Provide the (X, Y) coordinate of the cell's center where the given text is located.  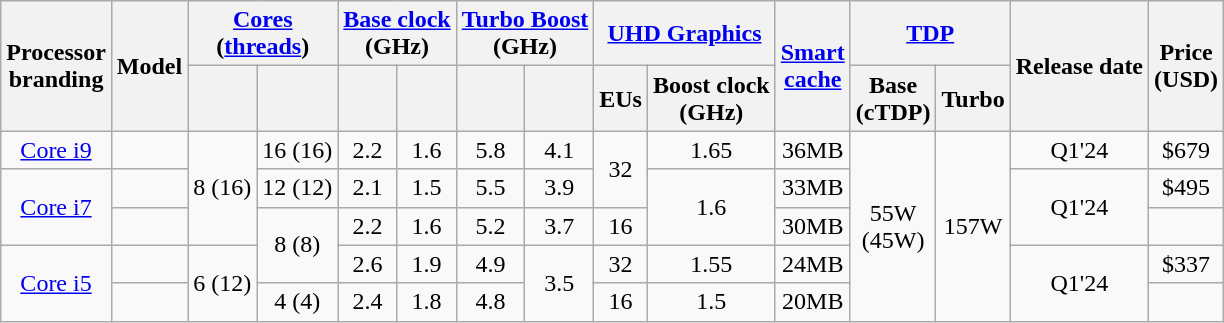
30MB (812, 226)
1.65 (711, 150)
2.1 (368, 188)
Core i7 (56, 207)
1.8 (426, 302)
4 (4) (298, 302)
55W(45W) (893, 226)
8 (8) (298, 245)
Smartcache (812, 66)
3.7 (560, 226)
6 (12) (222, 283)
$337 (1186, 264)
4.1 (560, 150)
24MB (812, 264)
Turbo (973, 98)
Boost clock(GHz) (711, 98)
3.9 (560, 188)
Base(cTDP) (893, 98)
Price (USD) (1186, 66)
EUs (621, 98)
12 (12) (298, 188)
$495 (1186, 188)
Core i9 (56, 150)
Turbo Boost(GHz) (525, 34)
20MB (812, 302)
2.4 (368, 302)
UHD Graphics (684, 34)
1.55 (711, 264)
5.2 (490, 226)
TDP (930, 34)
4.8 (490, 302)
Base clock(GHz) (397, 34)
36MB (812, 150)
3.5 (560, 283)
Model (149, 66)
33MB (812, 188)
2.6 (368, 264)
5.5 (490, 188)
Core i5 (56, 283)
157W (973, 226)
4.9 (490, 264)
Release date (1079, 66)
Processorbranding (56, 66)
1.9 (426, 264)
16 (16) (298, 150)
5.8 (490, 150)
Cores(threads) (263, 34)
$679 (1186, 150)
8 (16) (222, 188)
